For the text-containing cell, return its midpoint in [x, y] coordinate format. 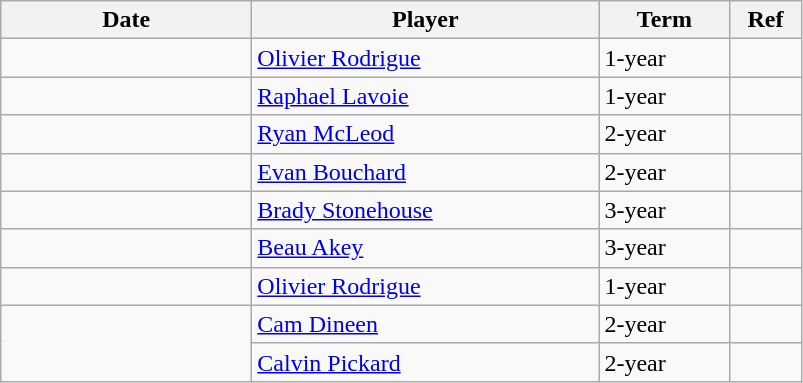
Calvin Pickard [426, 362]
Raphael Lavoie [426, 96]
Date [126, 20]
Ryan McLeod [426, 134]
Term [664, 20]
Ref [766, 20]
Beau Akey [426, 248]
Cam Dineen [426, 324]
Evan Bouchard [426, 172]
Brady Stonehouse [426, 210]
Player [426, 20]
